Return (X, Y) of the center of cell containing provided text 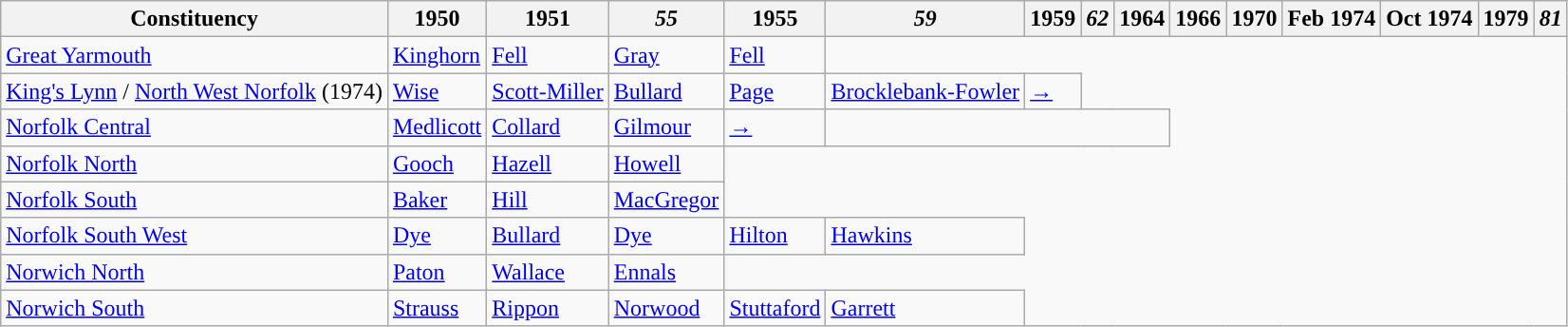
Stuttaford (775, 308)
Ennals (666, 272)
81 (1551, 19)
Norwich South (195, 308)
59 (925, 19)
Howell (666, 163)
Kinghorn (437, 55)
Gilmour (666, 127)
Rippon (548, 308)
Hill (548, 200)
1951 (548, 19)
62 (1097, 19)
Norfolk South (195, 200)
Page (775, 91)
Constituency (195, 19)
Paton (437, 272)
1950 (437, 19)
55 (666, 19)
Wise (437, 91)
Oct 1974 (1429, 19)
Norfolk North (195, 163)
Brocklebank-Fowler (925, 91)
Norfolk Central (195, 127)
Wallace (548, 272)
1955 (775, 19)
Garrett (925, 308)
Baker (437, 200)
1966 (1198, 19)
Norwood (666, 308)
MacGregor (666, 200)
1964 (1143, 19)
Scott-Miller (548, 91)
Feb 1974 (1332, 19)
Strauss (437, 308)
Hilton (775, 236)
1979 (1505, 19)
Gray (666, 55)
Gooch (437, 163)
Norfolk South West (195, 236)
King's Lynn / North West Norfolk (1974) (195, 91)
Medlicott (437, 127)
1959 (1054, 19)
Collard (548, 127)
Hawkins (925, 236)
Norwich North (195, 272)
Great Yarmouth (195, 55)
Hazell (548, 163)
1970 (1255, 19)
